Extract the [X, Y] coordinate from the center of the cell holding the provided text.  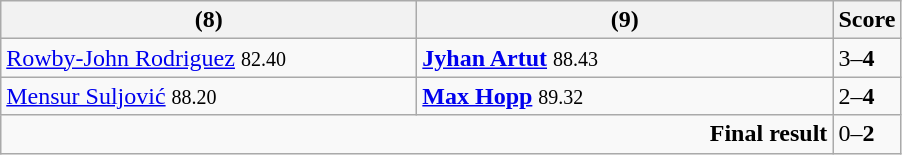
2–4 [867, 96]
(9) [625, 20]
Score [867, 20]
Rowby-John Rodriguez 82.40 [209, 58]
(8) [209, 20]
Final result [417, 134]
Mensur Suljović 88.20 [209, 96]
Max Hopp 89.32 [625, 96]
Jyhan Artut 88.43 [625, 58]
3–4 [867, 58]
0–2 [867, 134]
